Locate the cell with the specified text and output its [X, Y] center coordinate. 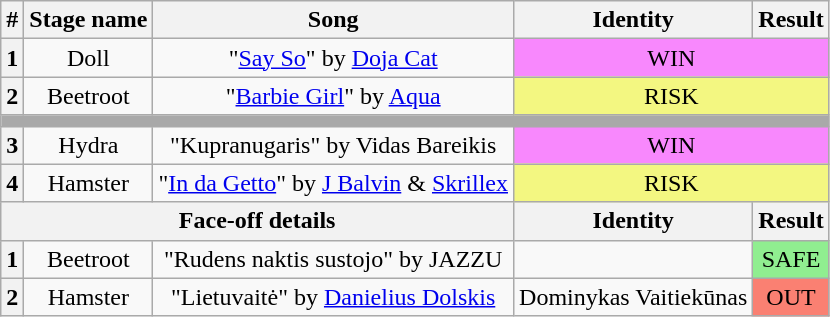
Doll [88, 58]
# [12, 20]
Song [334, 20]
Face-off details [258, 221]
"In da Getto" by J Balvin & Skrillex [334, 183]
"Barbie Girl" by Aqua [334, 96]
"Rudens naktis sustojo" by JAZZU [334, 259]
"Lietuvaitė" by Danielius Dolskis [334, 297]
Stage name [88, 20]
3 [12, 145]
Dominykas Vaitiekūnas [634, 297]
"Kupranugaris" by Vidas Bareikis [334, 145]
OUT [791, 297]
Hydra [88, 145]
SAFE [791, 259]
"Say So" by Doja Cat [334, 58]
4 [12, 183]
